Identify which cell holds the provided text, then report its [X, Y] central coordinate. 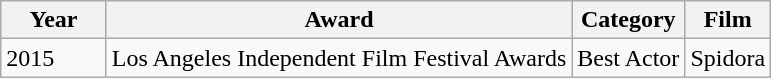
Spidora [728, 58]
2015 [54, 58]
Award [338, 20]
Year [54, 20]
Category [628, 20]
Best Actor [628, 58]
Los Angeles Independent Film Festival Awards [338, 58]
Film [728, 20]
